Scan for the cell matching the given text and deliver its (X, Y) coordinate at center. 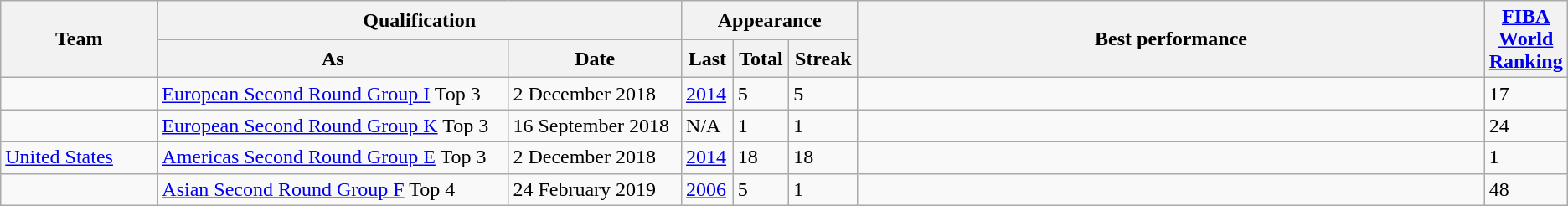
N/A (708, 126)
Americas Second Round Group E Top 3 (333, 157)
As (333, 59)
Team (79, 39)
24 February 2019 (595, 189)
Total (761, 59)
United States (79, 157)
Qualification (420, 20)
European Second Round Group K Top 3 (333, 126)
16 September 2018 (595, 126)
Asian Second Round Group F Top 4 (333, 189)
24 (1526, 126)
Date (595, 59)
European Second Round Group I Top 3 (333, 94)
Last (708, 59)
Streak (823, 59)
48 (1526, 189)
Best performance (1171, 39)
Appearance (770, 20)
2006 (708, 189)
FIBA World Ranking (1526, 39)
17 (1526, 94)
